Output the (x, y) coordinate of the center of the cell containing the given text.  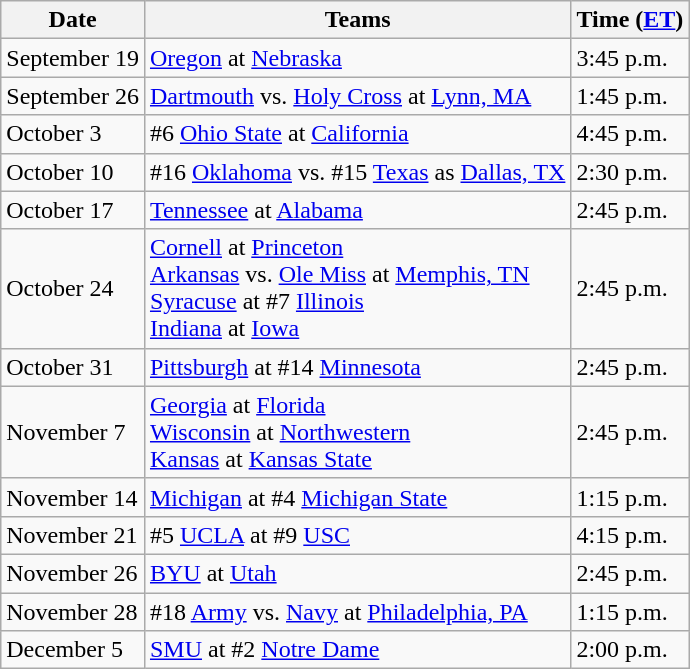
Date (73, 20)
#16 Oklahoma vs. #15 Texas as Dallas, TX (357, 172)
November 26 (73, 573)
Tennessee at Alabama (357, 210)
#6 Ohio State at California (357, 134)
November 14 (73, 497)
Time (ET) (630, 20)
4:45 p.m. (630, 134)
Pittsburgh at #14 Minnesota (357, 367)
2:00 p.m. (630, 650)
#5 UCLA at #9 USC (357, 535)
November 7 (73, 432)
Georgia at FloridaWisconsin at NorthwesternKansas at Kansas State (357, 432)
October 17 (73, 210)
September 26 (73, 96)
December 5 (73, 650)
October 10 (73, 172)
1:45 p.m. (630, 96)
SMU at #2 Notre Dame (357, 650)
2:30 p.m. (630, 172)
Cornell at PrincetonArkansas vs. Ole Miss at Memphis, TNSyracuse at #7 IllinoisIndiana at Iowa (357, 288)
November 21 (73, 535)
Michigan at #4 Michigan State (357, 497)
3:45 p.m. (630, 58)
BYU at Utah (357, 573)
October 31 (73, 367)
November 28 (73, 611)
October 3 (73, 134)
September 19 (73, 58)
Dartmouth vs. Holy Cross at Lynn, MA (357, 96)
4:15 p.m. (630, 535)
#18 Army vs. Navy at Philadelphia, PA (357, 611)
Oregon at Nebraska (357, 58)
October 24 (73, 288)
Teams (357, 20)
